Detect which cell encompasses the target text, then output its [X, Y] center coordinate. 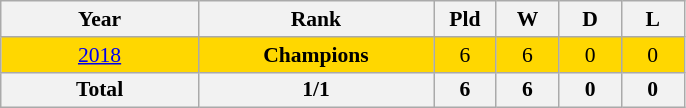
Champions [316, 55]
W [528, 19]
Rank [316, 19]
Total [100, 90]
L [652, 19]
D [590, 19]
2018 [100, 55]
Pld [466, 19]
1/1 [316, 90]
Year [100, 19]
